Identify which cell holds the provided text, then report its [x, y] central coordinate. 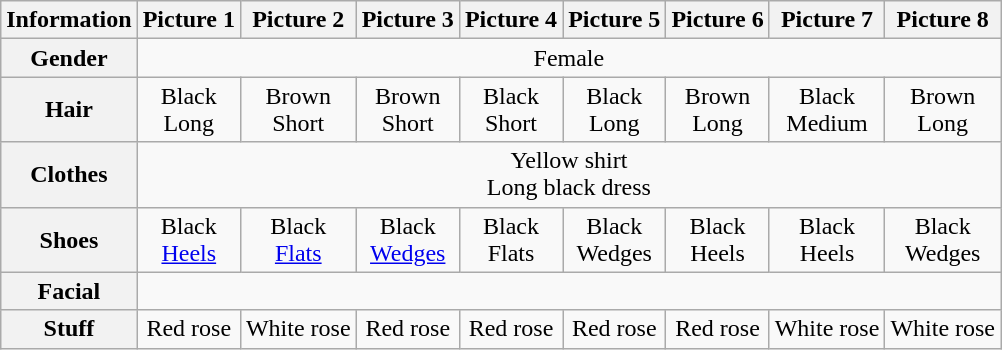
Facial [69, 291]
Stuff [69, 329]
Picture 6 [718, 20]
Yellow shirtLong black dress [568, 174]
Picture 2 [298, 20]
Hair [69, 110]
Picture 8 [943, 20]
Picture 3 [408, 20]
BlackShort [510, 110]
Information [69, 20]
Female [568, 58]
Gender [69, 58]
BlackMedium [827, 110]
Picture 1 [188, 20]
Shoes [69, 240]
Picture 5 [614, 20]
Clothes [69, 174]
Picture 7 [827, 20]
Picture 4 [510, 20]
